From the cell containing the given text, extract its center point as (x, y) coordinate. 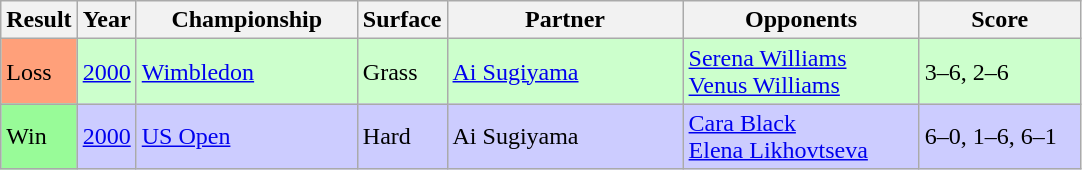
Hard (402, 136)
Surface (402, 20)
6–0, 1–6, 6–1 (1000, 136)
Score (1000, 20)
Grass (402, 72)
Loss (39, 72)
Cara Black Elena Likhovtseva (801, 136)
Result (39, 20)
3–6, 2–6 (1000, 72)
Partner (565, 20)
Championship (246, 20)
Wimbledon (246, 72)
US Open (246, 136)
Year (106, 20)
Serena Williams Venus Williams (801, 72)
Opponents (801, 20)
Win (39, 136)
